Detect which cell encompasses the target text, then output its (X, Y) center coordinate. 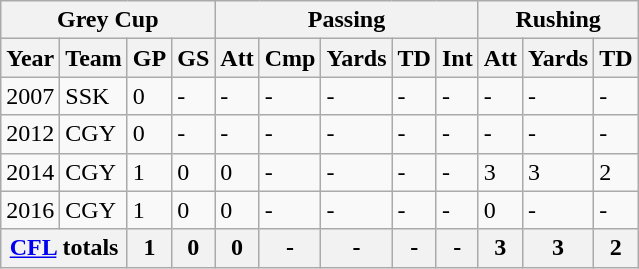
Rushing (558, 20)
2014 (30, 172)
CFL totals (64, 248)
GP (149, 58)
2007 (30, 96)
2016 (30, 210)
GS (194, 58)
Cmp (290, 58)
Year (30, 58)
Grey Cup (108, 20)
2012 (30, 134)
Team (94, 58)
Int (457, 58)
SSK (94, 96)
Passing (346, 20)
